From the cell containing the given text, extract its center point as (X, Y) coordinate. 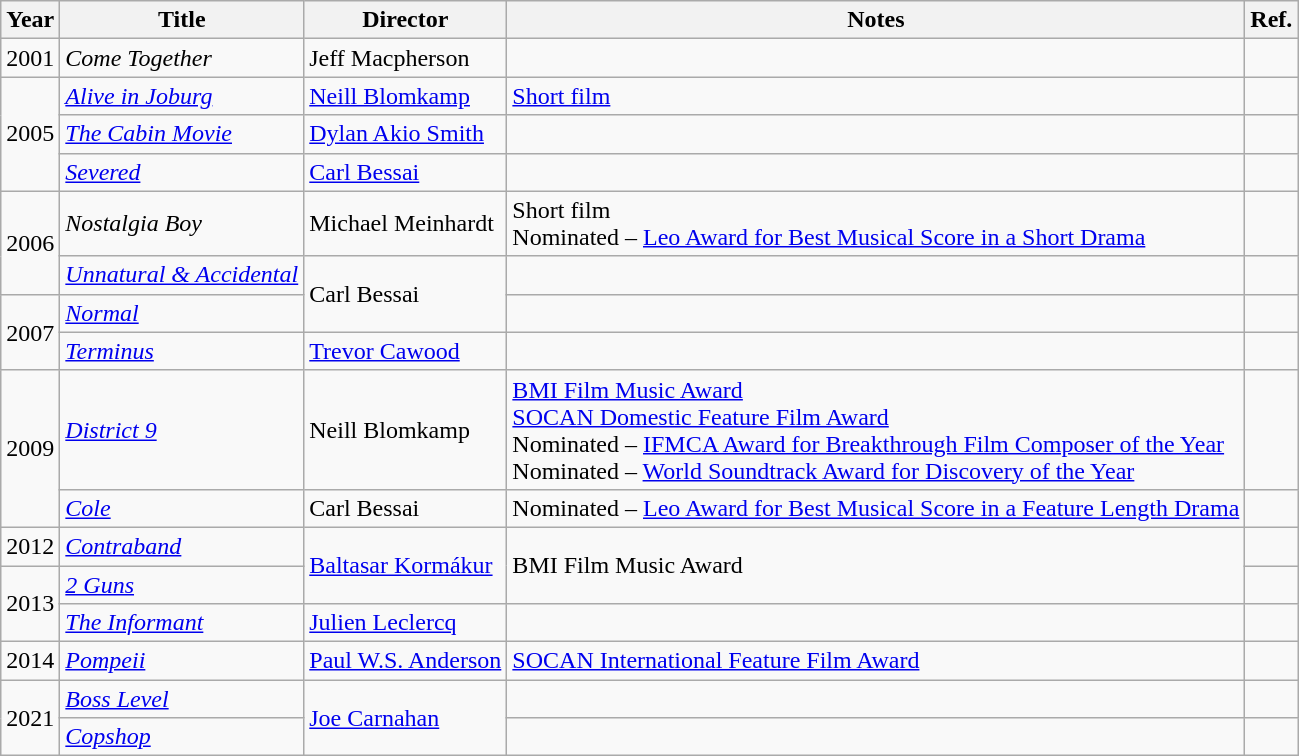
2005 (30, 134)
Nominated – Leo Award for Best Musical Score in a Feature Length Drama (876, 508)
Nostalgia Boy (182, 224)
Joe Carnahan (406, 718)
2009 (30, 448)
Notes (876, 20)
2021 (30, 718)
Julien Leclercq (406, 623)
Title (182, 20)
Terminus (182, 351)
Baltasar Kormákur (406, 565)
2006 (30, 242)
District 9 (182, 430)
2001 (30, 58)
Contraband (182, 546)
Ref. (1272, 20)
Pompeii (182, 661)
2014 (30, 661)
The Cabin Movie (182, 134)
Dylan Akio Smith (406, 134)
Paul W.S. Anderson (406, 661)
The Informant (182, 623)
Year (30, 20)
SOCAN International Feature Film Award (876, 661)
Short filmNominated – Leo Award for Best Musical Score in a Short Drama (876, 224)
Copshop (182, 737)
Severed (182, 172)
Normal (182, 313)
BMI Film Music Award (876, 565)
Short film (876, 96)
2013 (30, 604)
Boss Level (182, 699)
2 Guns (182, 585)
Jeff Macpherson (406, 58)
Come Together (182, 58)
Trevor Cawood (406, 351)
Alive in Joburg (182, 96)
2007 (30, 332)
Director (406, 20)
Michael Meinhardt (406, 224)
Unnatural & Accidental (182, 275)
2012 (30, 546)
Cole (182, 508)
